Scan for the cell matching the given text and deliver its (X, Y) coordinate at center. 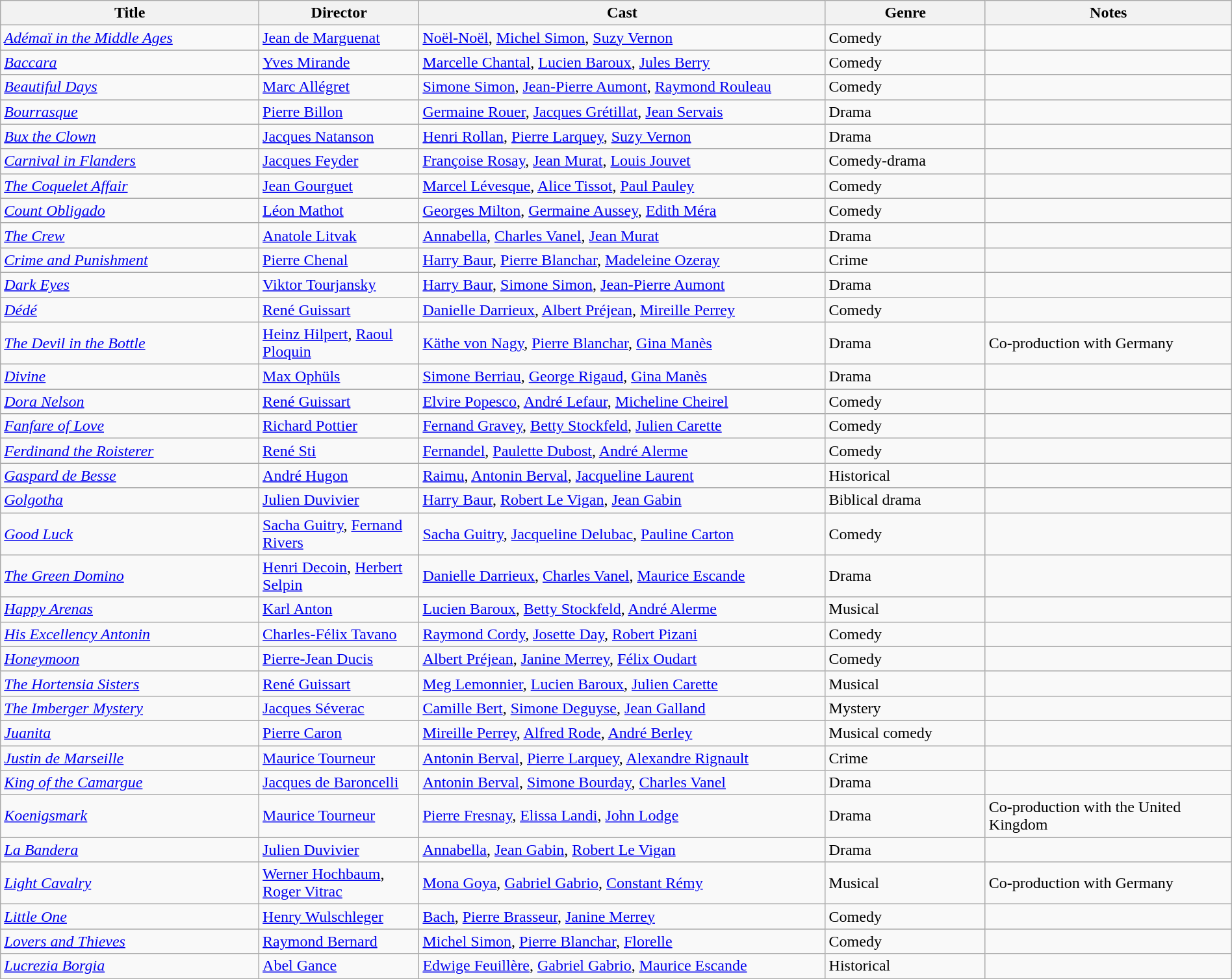
Henry Wulschleger (339, 917)
Divine (130, 377)
Lucrezia Borgia (130, 966)
Jacques Séverac (339, 708)
Jean Gourguet (339, 186)
Juanita (130, 733)
Musical comedy (905, 733)
Marc Allégret (339, 87)
His Excellency Antonin (130, 634)
The Green Domino (130, 576)
Ferdinand the Roisterer (130, 451)
Richard Pottier (339, 426)
The Hortensia Sisters (130, 683)
Jean de Marguenat (339, 38)
Pierre Billon (339, 112)
Harry Baur, Robert Le Vigan, Jean Gabin (622, 500)
The Imberger Mystery (130, 708)
Bach, Pierre Brasseur, Janine Merrey (622, 917)
Raymond Cordy, Josette Day, Robert Pizani (622, 634)
Noël-Noël, Michel Simon, Suzy Vernon (622, 38)
Golgotha (130, 500)
Karl Anton (339, 609)
Françoise Rosay, Jean Murat, Louis Jouvet (622, 161)
Raimu, Antonin Berval, Jacqueline Laurent (622, 476)
Happy Arenas (130, 609)
Yves Mirande (339, 62)
Pierre Caron (339, 733)
Cast (622, 13)
Meg Lemonnier, Lucien Baroux, Julien Carette (622, 683)
Comedy-drama (905, 161)
La Bandera (130, 850)
Biblical drama (905, 500)
Count Obligado (130, 210)
Simone Berriau, George Rigaud, Gina Manès (622, 377)
Léon Mathot (339, 210)
Harry Baur, Simone Simon, Jean-Pierre Aumont (622, 285)
Sacha Guitry, Fernand Rivers (339, 534)
Danielle Darrieux, Charles Vanel, Maurice Escande (622, 576)
Pierre Fresnay, Elissa Landi, John Lodge (622, 816)
Antonin Berval, Simone Bourday, Charles Vanel (622, 783)
Jacques de Baroncelli (339, 783)
Albert Préjean, Janine Merrey, Félix Oudart (622, 659)
Pierre Chenal (339, 260)
Notes (1109, 13)
Mystery (905, 708)
Simone Simon, Jean-Pierre Aumont, Raymond Rouleau (622, 87)
Abel Gance (339, 966)
Bourrasque (130, 112)
The Coquelet Affair (130, 186)
Fernand Gravey, Betty Stockfeld, Julien Carette (622, 426)
André Hugon (339, 476)
Little One (130, 917)
King of the Camargue (130, 783)
Mona Goya, Gabriel Gabrio, Constant Rémy (622, 884)
Antonin Berval, Pierre Larquey, Alexandre Rignault (622, 758)
Sacha Guitry, Jacqueline Delubac, Pauline Carton (622, 534)
Charles-Félix Tavano (339, 634)
Germaine Rouer, Jacques Grétillat, Jean Servais (622, 112)
Beautiful Days (130, 87)
The Crew (130, 235)
Georges Milton, Germaine Aussey, Edith Méra (622, 210)
Koenigsmark (130, 816)
Werner Hochbaum, Roger Vitrac (339, 884)
Gaspard de Besse (130, 476)
Dora Nelson (130, 401)
Camille Bert, Simone Deguyse, Jean Galland (622, 708)
Fanfare of Love (130, 426)
Heinz Hilpert, Raoul Ploquin (339, 343)
Co-production with the United Kingdom (1109, 816)
Henri Decoin, Herbert Selpin (339, 576)
Genre (905, 13)
Good Luck (130, 534)
Carnival in Flanders (130, 161)
Light Cavalry (130, 884)
Crime and Punishment (130, 260)
Lucien Baroux, Betty Stockfeld, André Alerme (622, 609)
Dédé (130, 310)
Director (339, 13)
Pierre-Jean Ducis (339, 659)
Adémaï in the Middle Ages (130, 38)
Lovers and Thieves (130, 941)
Jacques Natanson (339, 136)
Annabella, Charles Vanel, Jean Murat (622, 235)
Edwige Feuillère, Gabriel Gabrio, Maurice Escande (622, 966)
Justin de Marseille (130, 758)
Danielle Darrieux, Albert Préjean, Mireille Perrey (622, 310)
Harry Baur, Pierre Blanchar, Madeleine Ozeray (622, 260)
Käthe von Nagy, Pierre Blanchar, Gina Manès (622, 343)
Baccara (130, 62)
Marcelle Chantal, Lucien Baroux, Jules Berry (622, 62)
Raymond Bernard (339, 941)
Title (130, 13)
Honeymoon (130, 659)
Henri Rollan, Pierre Larquey, Suzy Vernon (622, 136)
Viktor Tourjansky (339, 285)
Fernandel, Paulette Dubost, André Alerme (622, 451)
Max Ophüls (339, 377)
Annabella, Jean Gabin, Robert Le Vigan (622, 850)
Dark Eyes (130, 285)
Anatole Litvak (339, 235)
René Sti (339, 451)
Elvire Popesco, André Lefaur, Micheline Cheirel (622, 401)
The Devil in the Bottle (130, 343)
Marcel Lévesque, Alice Tissot, Paul Pauley (622, 186)
Mireille Perrey, Alfred Rode, André Berley (622, 733)
Jacques Feyder (339, 161)
Michel Simon, Pierre Blanchar, Florelle (622, 941)
Bux the Clown (130, 136)
